Search for the cell housing the specified text and yield its [X, Y] center coordinate. 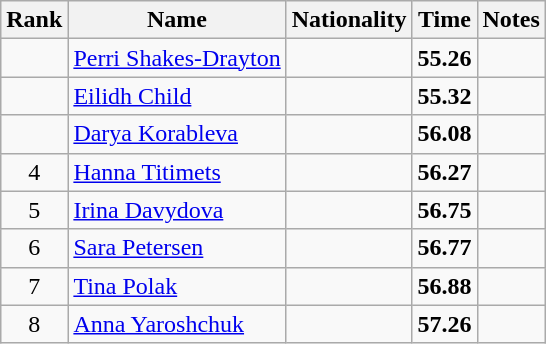
Irina Davydova [177, 210]
5 [34, 210]
56.88 [444, 286]
Tina Polak [177, 286]
Name [177, 20]
57.26 [444, 324]
Sara Petersen [177, 248]
56.27 [444, 172]
55.32 [444, 96]
6 [34, 248]
Time [444, 20]
55.26 [444, 58]
7 [34, 286]
8 [34, 324]
56.08 [444, 134]
Perri Shakes-Drayton [177, 58]
Eilidh Child [177, 96]
Darya Korableva [177, 134]
Nationality [349, 20]
56.77 [444, 248]
Anna Yaroshchuk [177, 324]
Hanna Titimets [177, 172]
Notes [511, 20]
56.75 [444, 210]
4 [34, 172]
Rank [34, 20]
